Locate the cell with the specified text and output its [x, y] center coordinate. 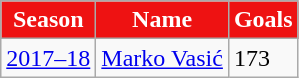
Season [48, 20]
173 [263, 58]
2017–18 [48, 58]
Name [162, 20]
Marko Vasić [162, 58]
Goals [263, 20]
